Find where the given text appears and provide that cell's center as [x, y] coordinate. 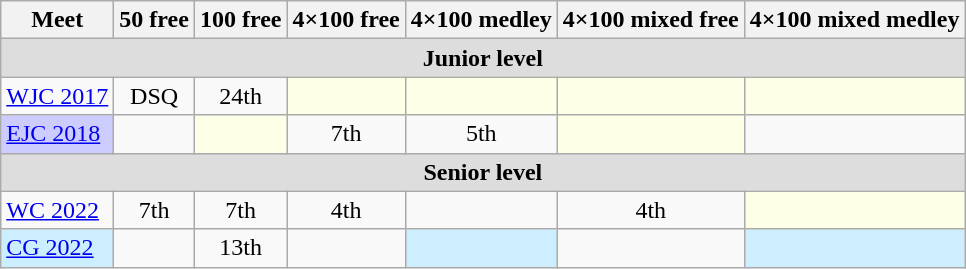
Junior level [483, 58]
13th [240, 248]
WJC 2017 [58, 96]
WC 2022 [58, 210]
Meet [58, 20]
100 free [240, 20]
CG 2022 [58, 248]
4×100 medley [481, 20]
Senior level [483, 172]
4×100 free [346, 20]
4×100 mixed medley [854, 20]
EJC 2018 [58, 134]
50 free [154, 20]
DSQ [154, 96]
5th [481, 134]
4×100 mixed free [650, 20]
24th [240, 96]
